Search for the cell housing the specified text and yield its (X, Y) center coordinate. 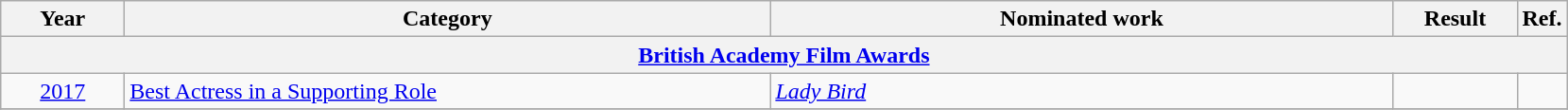
Lady Bird (1081, 91)
Nominated work (1081, 19)
British Academy Film Awards (784, 55)
2017 (62, 91)
Year (62, 19)
Category (448, 19)
Ref. (1542, 19)
Result (1456, 19)
Best Actress in a Supporting Role (448, 91)
